Output the (X, Y) coordinate of the center of the cell containing the given text.  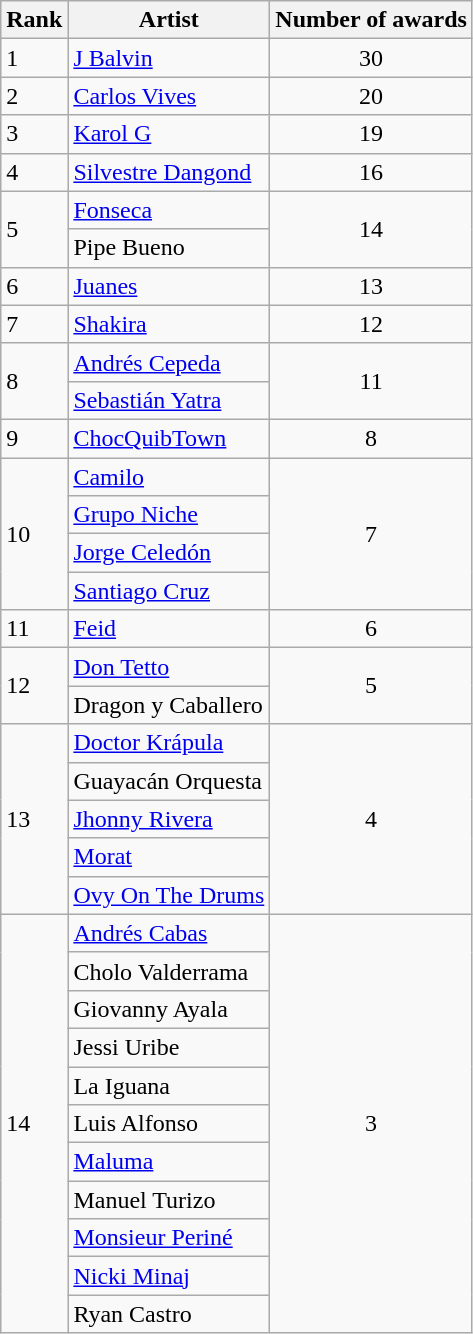
Ryan Castro (169, 1314)
Manuel Turizo (169, 1200)
Jorge Celedón (169, 553)
19 (372, 134)
Santiago Cruz (169, 591)
Andrés Cabas (169, 933)
1 (34, 58)
Rank (34, 20)
Pipe Bueno (169, 248)
Andrés Cepeda (169, 362)
ChocQuibTown (169, 438)
Fonseca (169, 210)
Shakira (169, 324)
Jhonny Rivera (169, 819)
Dragon y Caballero (169, 705)
Number of awards (372, 20)
Cholo Valderrama (169, 971)
Nicki Minaj (169, 1276)
20 (372, 96)
Giovanny Ayala (169, 1009)
2 (34, 96)
Camilo (169, 477)
Karol G (169, 134)
30 (372, 58)
Monsieur Periné (169, 1238)
Morat (169, 857)
Artist (169, 20)
9 (34, 438)
Silvestre Dangond (169, 172)
Ovy On The Drums (169, 895)
La Iguana (169, 1085)
Maluma (169, 1162)
Sebastián Yatra (169, 400)
10 (34, 534)
Juanes (169, 286)
Feid (169, 629)
Don Tetto (169, 667)
Doctor Krápula (169, 743)
Grupo Niche (169, 515)
J Balvin (169, 58)
16 (372, 172)
Jessi Uribe (169, 1047)
Carlos Vives (169, 96)
Guayacán Orquesta (169, 781)
Luis Alfonso (169, 1124)
